Detect which cell encompasses the target text, then output its [x, y] center coordinate. 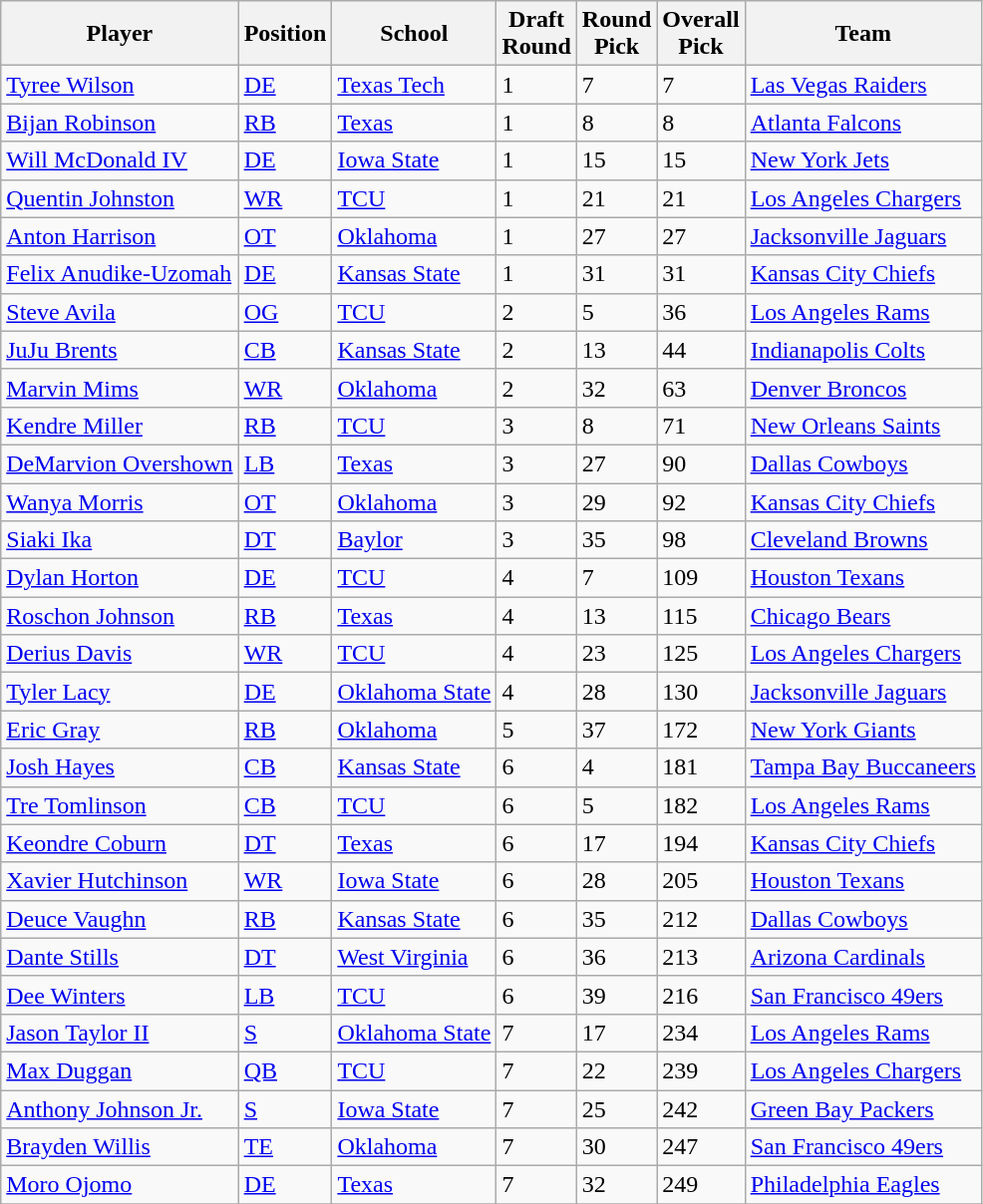
Siaki Ika [120, 540]
Bijan Robinson [120, 123]
249 [701, 1185]
RoundPick [616, 34]
90 [701, 463]
194 [701, 843]
Felix Anudike-Uzomah [120, 274]
37 [616, 730]
234 [701, 1033]
Las Vegas Raiders [863, 85]
Position [285, 34]
Steve Avila [120, 312]
115 [701, 616]
DeMarvion Overshown [120, 463]
Green Bay Packers [863, 1109]
New Orleans Saints [863, 426]
109 [701, 578]
182 [701, 805]
Team [863, 34]
OG [285, 312]
Kendre Miller [120, 426]
44 [701, 350]
Deuce Vaughn [120, 919]
Marvin Mims [120, 388]
OverallPick [701, 34]
Jason Taylor II [120, 1033]
29 [616, 501]
25 [616, 1109]
Wanya Morris [120, 501]
Atlanta Falcons [863, 123]
Roschon Johnson [120, 616]
125 [701, 654]
Player [120, 34]
Dante Stills [120, 957]
Indianapolis Colts [863, 350]
Tyler Lacy [120, 692]
212 [701, 919]
181 [701, 767]
92 [701, 501]
JuJu Brents [120, 350]
Quentin Johnston [120, 198]
Philadelphia Eagles [863, 1185]
Denver Broncos [863, 388]
School [415, 34]
Arizona Cardinals [863, 957]
Will McDonald IV [120, 160]
30 [616, 1147]
Keondre Coburn [120, 843]
Dee Winters [120, 995]
Tampa Bay Buccaneers [863, 767]
216 [701, 995]
Anthony Johnson Jr. [120, 1109]
Tyree Wilson [120, 85]
Cleveland Browns [863, 540]
Tre Tomlinson [120, 805]
Xavier Hutchinson [120, 881]
Max Duggan [120, 1070]
Derius Davis [120, 654]
Anton Harrison [120, 236]
Baylor [415, 540]
TE [285, 1147]
63 [701, 388]
Texas Tech [415, 85]
22 [616, 1070]
Brayden Willis [120, 1147]
239 [701, 1070]
Eric Gray [120, 730]
213 [701, 957]
39 [616, 995]
DraftRound [536, 34]
247 [701, 1147]
71 [701, 426]
Chicago Bears [863, 616]
Moro Ojomo [120, 1185]
Dylan Horton [120, 578]
172 [701, 730]
23 [616, 654]
QB [285, 1070]
New York Giants [863, 730]
Josh Hayes [120, 767]
West Virginia [415, 957]
98 [701, 540]
242 [701, 1109]
205 [701, 881]
New York Jets [863, 160]
130 [701, 692]
